From the cell containing the given text, extract its center point as (x, y) coordinate. 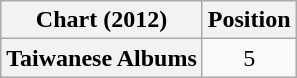
Position (249, 20)
5 (249, 58)
Chart (2012) (102, 20)
Taiwanese Albums (102, 58)
